Output the [x, y] coordinate of the center of the cell containing the given text.  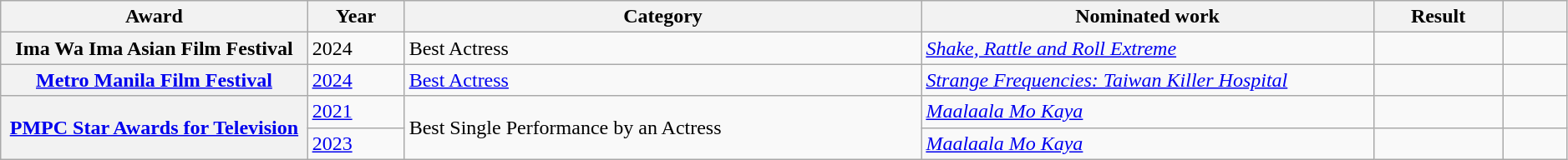
Year [356, 17]
Award [154, 17]
PMPC Star Awards for Television [154, 127]
Strange Frequencies: Taiwan Killer Hospital [1148, 80]
Result [1439, 17]
Shake, Rattle and Roll Extreme [1148, 48]
Nominated work [1148, 17]
Category [663, 17]
Best Single Performance by an Actress [663, 127]
Metro Manila Film Festival [154, 80]
2023 [356, 143]
2021 [356, 112]
Ima Wa Ima Asian Film Festival [154, 48]
